Locate the cell with the specified text and output its [x, y] center coordinate. 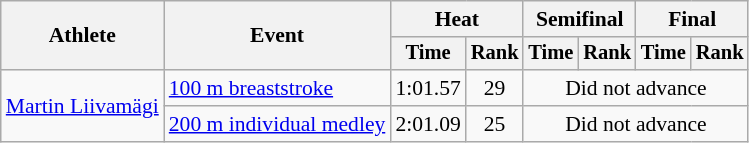
2:01.09 [428, 124]
Semifinal [579, 19]
1:01.57 [428, 88]
100 m breaststroke [278, 88]
Martin Liivamägi [82, 106]
Event [278, 36]
200 m individual medley [278, 124]
Athlete [82, 36]
Heat [456, 19]
25 [495, 124]
Final [692, 19]
29 [495, 88]
